Search for the cell housing the specified text and yield its [x, y] center coordinate. 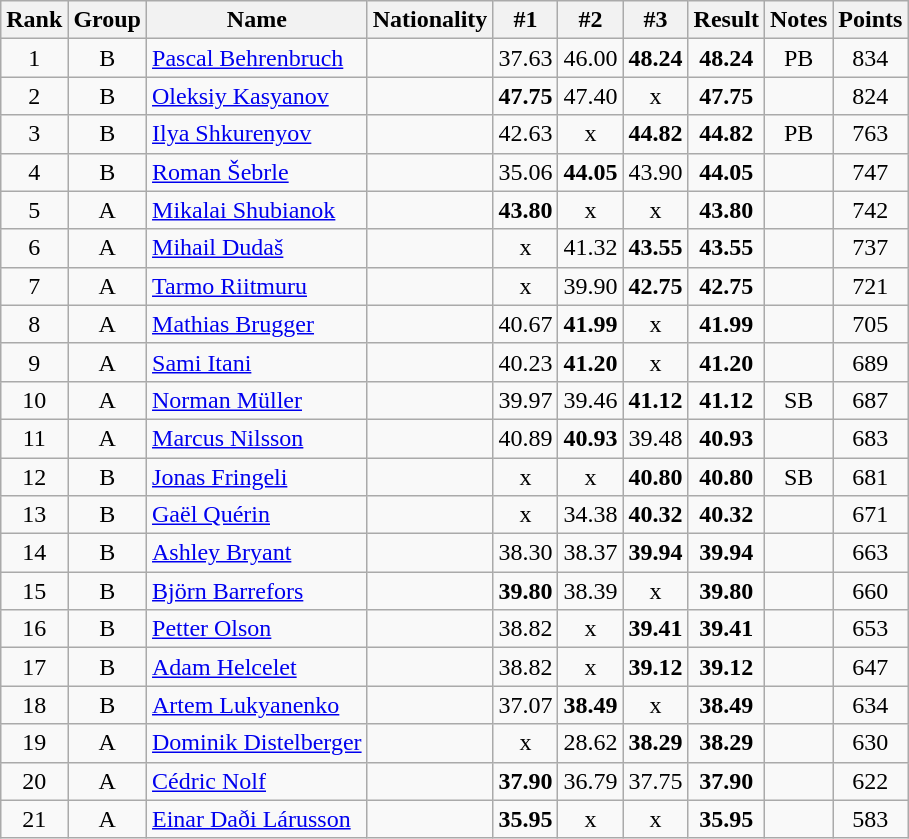
21 [34, 819]
Rank [34, 20]
Ilya Shkurenyov [258, 134]
Mihail Dudaš [258, 248]
Mathias Brugger [258, 324]
#3 [656, 20]
Einar Daði Lárusson [258, 819]
Jonas Fringeli [258, 477]
2 [34, 96]
43.90 [656, 172]
39.48 [656, 438]
Ashley Bryant [258, 553]
11 [34, 438]
Adam Helcelet [258, 667]
763 [870, 134]
689 [870, 362]
40.23 [526, 362]
37.75 [656, 781]
35.06 [526, 172]
4 [34, 172]
Mikalai Shubianok [258, 210]
47.40 [590, 96]
834 [870, 58]
#1 [526, 20]
40.67 [526, 324]
Notes [798, 20]
634 [870, 705]
46.00 [590, 58]
3 [34, 134]
Nationality [430, 20]
Marcus Nilsson [258, 438]
583 [870, 819]
14 [34, 553]
Gaël Quérin [258, 515]
36.79 [590, 781]
17 [34, 667]
671 [870, 515]
20 [34, 781]
Pascal Behrenbruch [258, 58]
705 [870, 324]
6 [34, 248]
Points [870, 20]
Sami Itani [258, 362]
737 [870, 248]
630 [870, 743]
Result [726, 20]
38.30 [526, 553]
5 [34, 210]
1 [34, 58]
687 [870, 400]
683 [870, 438]
38.39 [590, 591]
653 [870, 629]
9 [34, 362]
Oleksiy Kasyanov [258, 96]
37.07 [526, 705]
39.97 [526, 400]
660 [870, 591]
12 [34, 477]
42.63 [526, 134]
Norman Müller [258, 400]
647 [870, 667]
Cédric Nolf [258, 781]
681 [870, 477]
622 [870, 781]
37.63 [526, 58]
Roman Šebrle [258, 172]
13 [34, 515]
41.32 [590, 248]
747 [870, 172]
Artem Lukyanenko [258, 705]
34.38 [590, 515]
#2 [590, 20]
15 [34, 591]
10 [34, 400]
Name [258, 20]
39.46 [590, 400]
824 [870, 96]
39.90 [590, 286]
Dominik Distelberger [258, 743]
19 [34, 743]
Tarmo Riitmuru [258, 286]
16 [34, 629]
18 [34, 705]
7 [34, 286]
40.89 [526, 438]
38.37 [590, 553]
Björn Barrefors [258, 591]
663 [870, 553]
Petter Olson [258, 629]
28.62 [590, 743]
8 [34, 324]
721 [870, 286]
Group [108, 20]
742 [870, 210]
